Determine the [X, Y] coordinate at the center of the cell enclosing the given text.  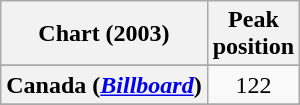
Canada (Billboard) [104, 85]
Chart (2003) [104, 34]
122 [253, 85]
Peakposition [253, 34]
